Detect which cell encompasses the target text, then output its [x, y] center coordinate. 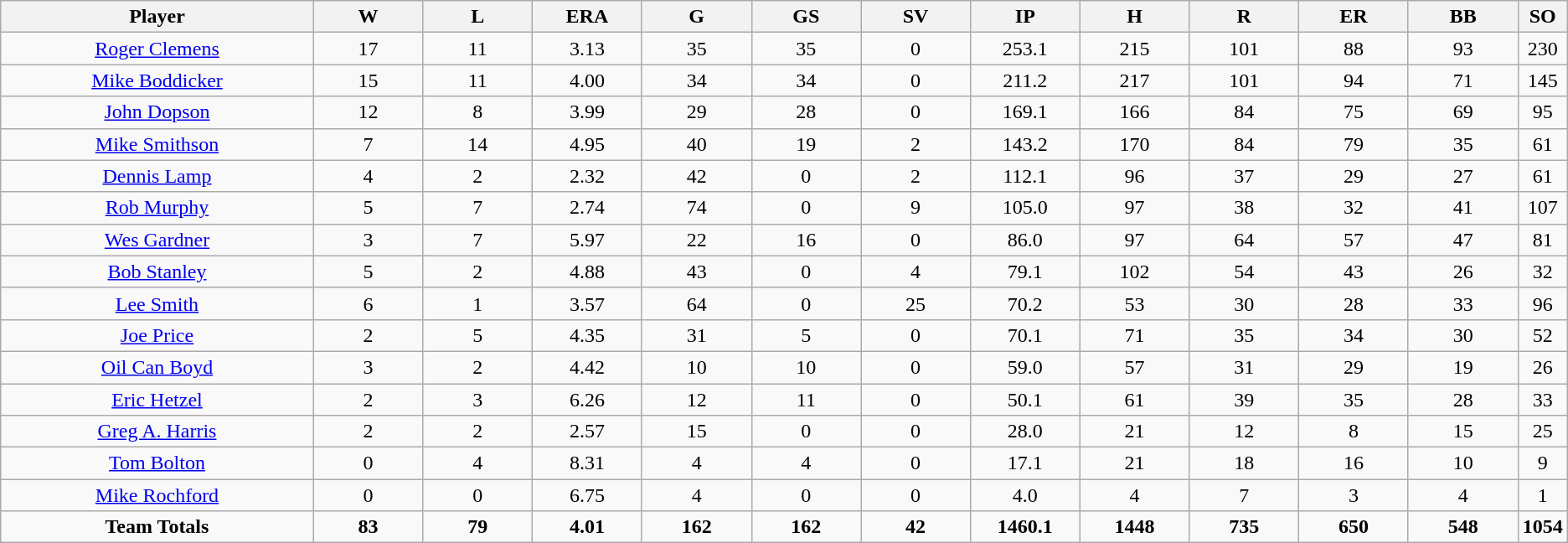
John Dopson [157, 112]
4.95 [588, 144]
215 [1134, 49]
GS [806, 17]
ERA [588, 17]
27 [1462, 176]
75 [1354, 112]
40 [697, 144]
81 [1543, 240]
170 [1134, 144]
50.1 [1025, 400]
4.0 [1025, 495]
112.1 [1025, 176]
14 [477, 144]
28.0 [1025, 432]
74 [697, 208]
54 [1245, 271]
Tom Bolton [157, 463]
2.74 [588, 208]
70.1 [1025, 335]
6 [369, 303]
253.1 [1025, 49]
Lee Smith [157, 303]
217 [1134, 80]
22 [697, 240]
1460.1 [1025, 527]
59.0 [1025, 367]
SO [1543, 17]
5.97 [588, 240]
Dennis Lamp [157, 176]
211.2 [1025, 80]
107 [1543, 208]
83 [369, 527]
1054 [1543, 527]
37 [1245, 176]
4.00 [588, 80]
1448 [1134, 527]
2.57 [588, 432]
3.57 [588, 303]
Oil Can Boyd [157, 367]
650 [1354, 527]
4.01 [588, 527]
W [369, 17]
105.0 [1025, 208]
G [697, 17]
Joe Price [157, 335]
735 [1245, 527]
ER [1354, 17]
6.26 [588, 400]
52 [1543, 335]
3.13 [588, 49]
102 [1134, 271]
88 [1354, 49]
143.2 [1025, 144]
230 [1543, 49]
166 [1134, 112]
Bob Stanley [157, 271]
6.75 [588, 495]
IP [1025, 17]
53 [1134, 303]
47 [1462, 240]
Team Totals [157, 527]
79.1 [1025, 271]
BB [1462, 17]
169.1 [1025, 112]
Wes Gardner [157, 240]
39 [1245, 400]
93 [1462, 49]
4.35 [588, 335]
4.42 [588, 367]
548 [1462, 527]
95 [1543, 112]
Rob Murphy [157, 208]
Mike Boddicker [157, 80]
69 [1462, 112]
SV [916, 17]
70.2 [1025, 303]
H [1134, 17]
Greg A. Harris [157, 432]
18 [1245, 463]
L [477, 17]
Player [157, 17]
8.31 [588, 463]
17.1 [1025, 463]
4.88 [588, 271]
94 [1354, 80]
R [1245, 17]
17 [369, 49]
2.32 [588, 176]
38 [1245, 208]
145 [1543, 80]
Roger Clemens [157, 49]
41 [1462, 208]
Mike Rochford [157, 495]
3.99 [588, 112]
86.0 [1025, 240]
Eric Hetzel [157, 400]
Mike Smithson [157, 144]
